Determine the (X, Y) coordinate at the center of the cell enclosing the given text.  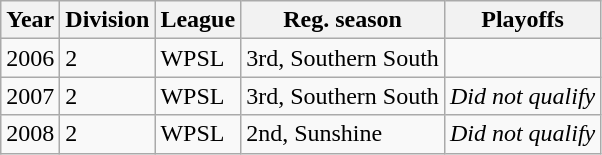
Reg. season (343, 20)
2008 (30, 134)
2006 (30, 58)
2nd, Sunshine (343, 134)
2007 (30, 96)
League (198, 20)
Year (30, 20)
Playoffs (522, 20)
Division (108, 20)
